Output the [x, y] coordinate of the center of the cell containing the given text.  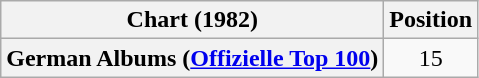
German Albums (Offizielle Top 100) [192, 58]
Chart (1982) [192, 20]
15 [431, 58]
Position [431, 20]
